Find where the given text appears and provide that cell's center as (X, Y) coordinate. 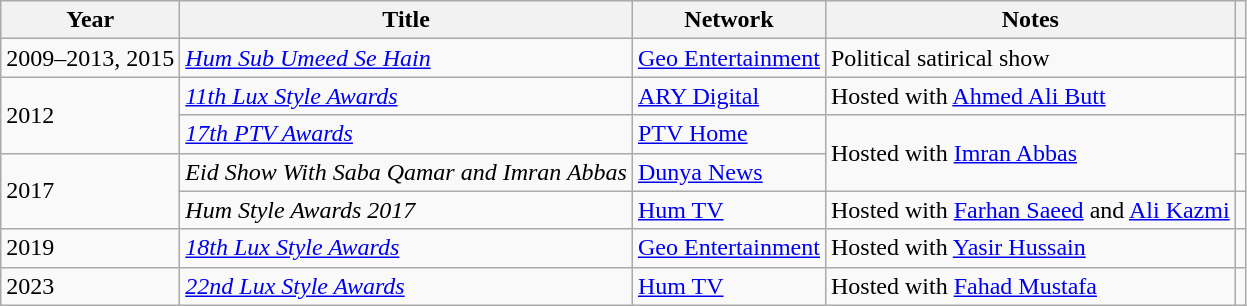
17th PTV Awards (406, 134)
Eid Show With Saba Qamar and Imran Abbas (406, 172)
Political satirical show (1030, 58)
Hum Sub Umeed Se Hain (406, 58)
18th Lux Style Awards (406, 248)
Dunya News (728, 172)
PTV Home (728, 134)
Title (406, 20)
11th Lux Style Awards (406, 96)
Notes (1030, 20)
Hosted with Farhan Saeed and Ali Kazmi (1030, 210)
2012 (90, 115)
ARY Digital (728, 96)
Year (90, 20)
Hosted with Ahmed Ali Butt (1030, 96)
Hosted with Imran Abbas (1030, 153)
2009–2013, 2015 (90, 58)
2023 (90, 286)
2017 (90, 191)
22nd Lux Style Awards (406, 286)
Hosted with Yasir Hussain (1030, 248)
Hum Style Awards 2017 (406, 210)
2019 (90, 248)
Hosted with Fahad Mustafa (1030, 286)
Network (728, 20)
